Extract the (X, Y) coordinate from the center of the cell holding the provided text.  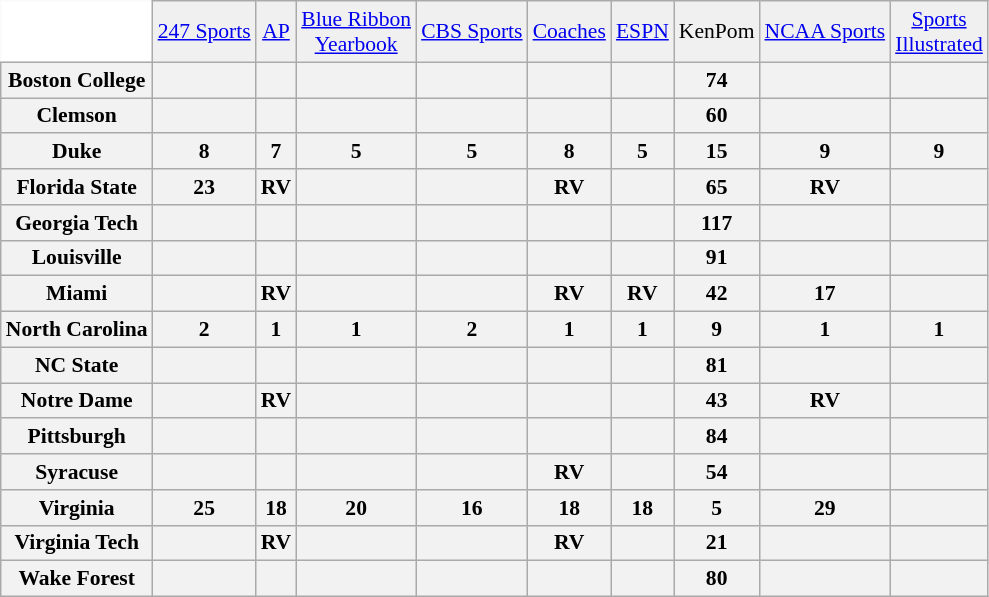
7 (276, 152)
Notre Dame (77, 401)
NCAA Sports (824, 32)
81 (717, 365)
15 (717, 152)
North Carolina (77, 330)
Wake Forest (77, 579)
KenPom (717, 32)
NC State (77, 365)
Georgia Tech (77, 223)
74 (717, 80)
Pittsburgh (77, 437)
Boston College (77, 80)
29 (824, 508)
43 (717, 401)
117 (717, 223)
84 (717, 437)
17 (824, 294)
Virginia (77, 508)
20 (356, 508)
SportsIllustrated (939, 32)
Louisville (77, 258)
Coaches (570, 32)
AP (276, 32)
Virginia Tech (77, 543)
54 (717, 472)
25 (204, 508)
91 (717, 258)
42 (717, 294)
Duke (77, 152)
ESPN (642, 32)
80 (717, 579)
Blue RibbonYearbook (356, 32)
CBS Sports (472, 32)
21 (717, 543)
Florida State (77, 187)
Clemson (77, 116)
16 (472, 508)
247 Sports (204, 32)
Syracuse (77, 472)
65 (717, 187)
23 (204, 187)
Miami (77, 294)
60 (717, 116)
